Locate the cell with the specified text and output its [x, y] center coordinate. 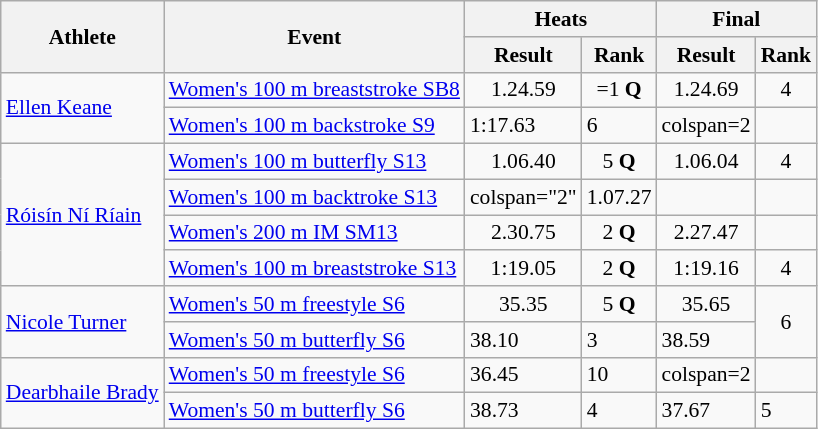
10 [620, 375]
38.59 [706, 340]
2.27.47 [706, 233]
1.06.40 [524, 162]
Women's 100 m breaststroke S13 [314, 269]
Women's 200 m IM SM13 [314, 233]
3 [620, 340]
1.24.69 [706, 90]
Ellen Keane [82, 108]
35.35 [524, 304]
1:19.16 [706, 269]
colspan="2" [524, 197]
36.45 [524, 375]
1.07.27 [620, 197]
Women's 100 m backstroke S9 [314, 126]
37.67 [706, 411]
Heats [561, 19]
38.10 [524, 340]
5 [786, 411]
Dearbhaile Brady [82, 392]
1.24.59 [524, 90]
Róisín Ní Ríain [82, 215]
38.73 [524, 411]
1.06.04 [706, 162]
Final [737, 19]
=1 Q [620, 90]
2.30.75 [524, 233]
1:17.63 [524, 126]
Women's 100 m backtroke S13 [314, 197]
Women's 100 m breaststroke SB8 [314, 90]
35.65 [706, 304]
Nicole Turner [82, 322]
Athlete [82, 36]
Women's 100 m butterfly S13 [314, 162]
1:19.05 [524, 269]
Event [314, 36]
